Identify which cell holds the provided text, then report its [x, y] central coordinate. 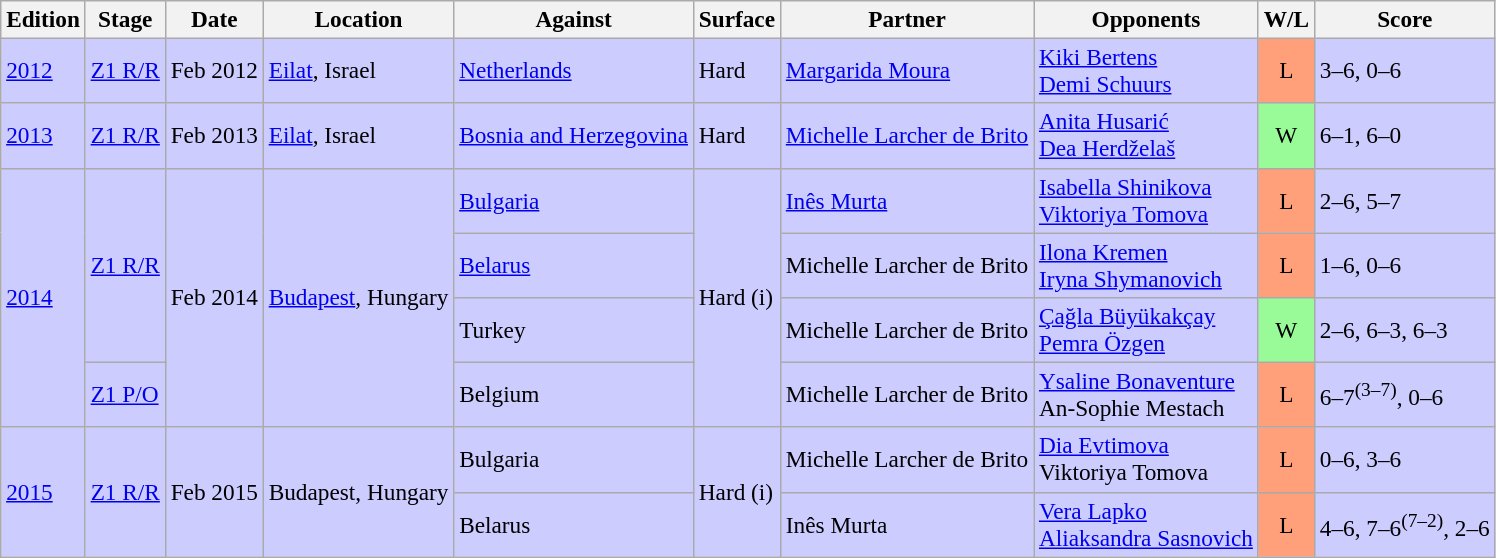
Partner [906, 19]
0–6, 3–6 [1404, 460]
Netherlands [574, 70]
Z1 P/O [125, 394]
Dia Evtimova Viktoriya Tomova [1146, 460]
Isabella Shinikova Viktoriya Tomova [1146, 200]
Çağla Büyükakçay Pemra Özgen [1146, 330]
Edition [44, 19]
Vera Lapko Aliaksandra Sasnovich [1146, 524]
6–1, 6–0 [1404, 136]
Feb 2014 [214, 298]
2012 [44, 70]
Kiki Bertens Demi Schuurs [1146, 70]
4–6, 7–6(7–2), 2–6 [1404, 524]
2013 [44, 136]
Ysaline Bonaventure An-Sophie Mestach [1146, 394]
Belgium [574, 394]
Feb 2012 [214, 70]
2014 [44, 298]
Ilona Kremen Iryna Shymanovich [1146, 264]
Date [214, 19]
1–6, 0–6 [1404, 264]
3–6, 0–6 [1404, 70]
Margarida Moura [906, 70]
Score [1404, 19]
2–6, 6–3, 6–3 [1404, 330]
6–7(3–7), 0–6 [1404, 394]
Location [358, 19]
W/L [1286, 19]
2015 [44, 492]
Turkey [574, 330]
Opponents [1146, 19]
Feb 2013 [214, 136]
2–6, 5–7 [1404, 200]
Stage [125, 19]
Surface [736, 19]
Bosnia and Herzegovina [574, 136]
Anita Husarić Dea Herdželaš [1146, 136]
Feb 2015 [214, 492]
Against [574, 19]
